Find where the given text appears and provide that cell's center as [X, Y] coordinate. 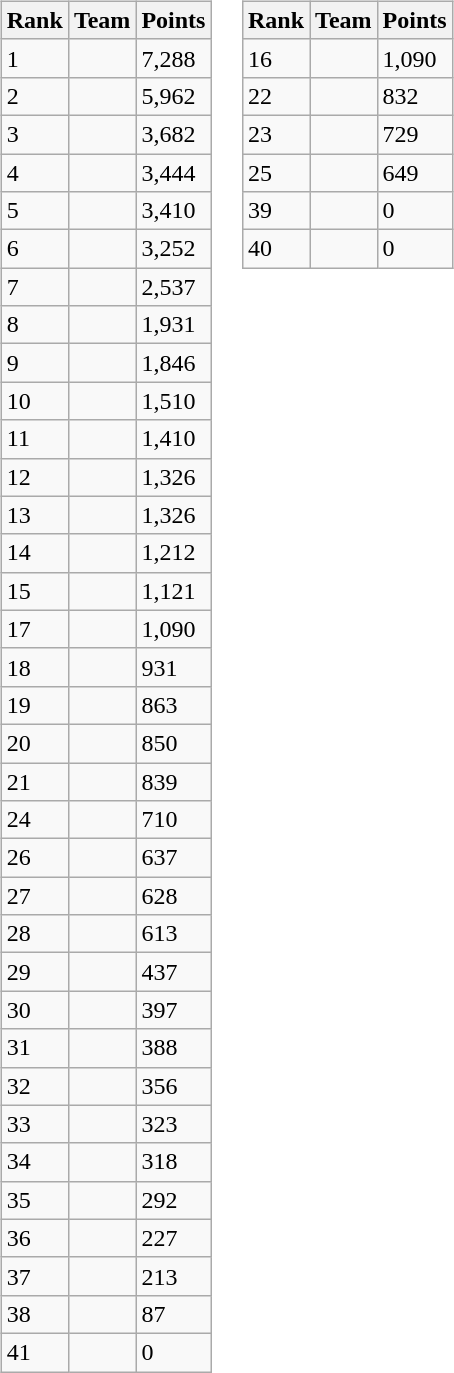
39 [276, 211]
13 [34, 515]
3,252 [174, 249]
437 [174, 972]
4 [34, 173]
34 [34, 1162]
649 [414, 173]
227 [174, 1238]
37 [34, 1276]
12 [34, 477]
28 [34, 934]
18 [34, 667]
15 [34, 591]
628 [174, 896]
323 [174, 1124]
11 [34, 439]
6 [34, 249]
397 [174, 1010]
36 [34, 1238]
5 [34, 211]
35 [34, 1200]
356 [174, 1086]
1,212 [174, 553]
2 [34, 96]
27 [34, 896]
2,537 [174, 287]
388 [174, 1048]
16 [276, 58]
38 [34, 1314]
931 [174, 667]
292 [174, 1200]
863 [174, 705]
33 [34, 1124]
1,931 [174, 325]
839 [174, 781]
10 [34, 401]
7,288 [174, 58]
31 [34, 1048]
3,410 [174, 211]
1,510 [174, 401]
22 [276, 96]
20 [34, 743]
1,410 [174, 439]
40 [276, 249]
318 [174, 1162]
41 [34, 1352]
17 [34, 629]
5,962 [174, 96]
832 [414, 96]
850 [174, 743]
3,682 [174, 134]
1,121 [174, 591]
1 [34, 58]
19 [34, 705]
29 [34, 972]
729 [414, 134]
25 [276, 173]
3,444 [174, 173]
613 [174, 934]
637 [174, 858]
30 [34, 1010]
3 [34, 134]
23 [276, 134]
213 [174, 1276]
32 [34, 1086]
8 [34, 325]
1,846 [174, 363]
9 [34, 363]
87 [174, 1314]
7 [34, 287]
14 [34, 553]
24 [34, 820]
710 [174, 820]
21 [34, 781]
26 [34, 858]
